Scan for the cell matching the given text and deliver its (X, Y) coordinate at center. 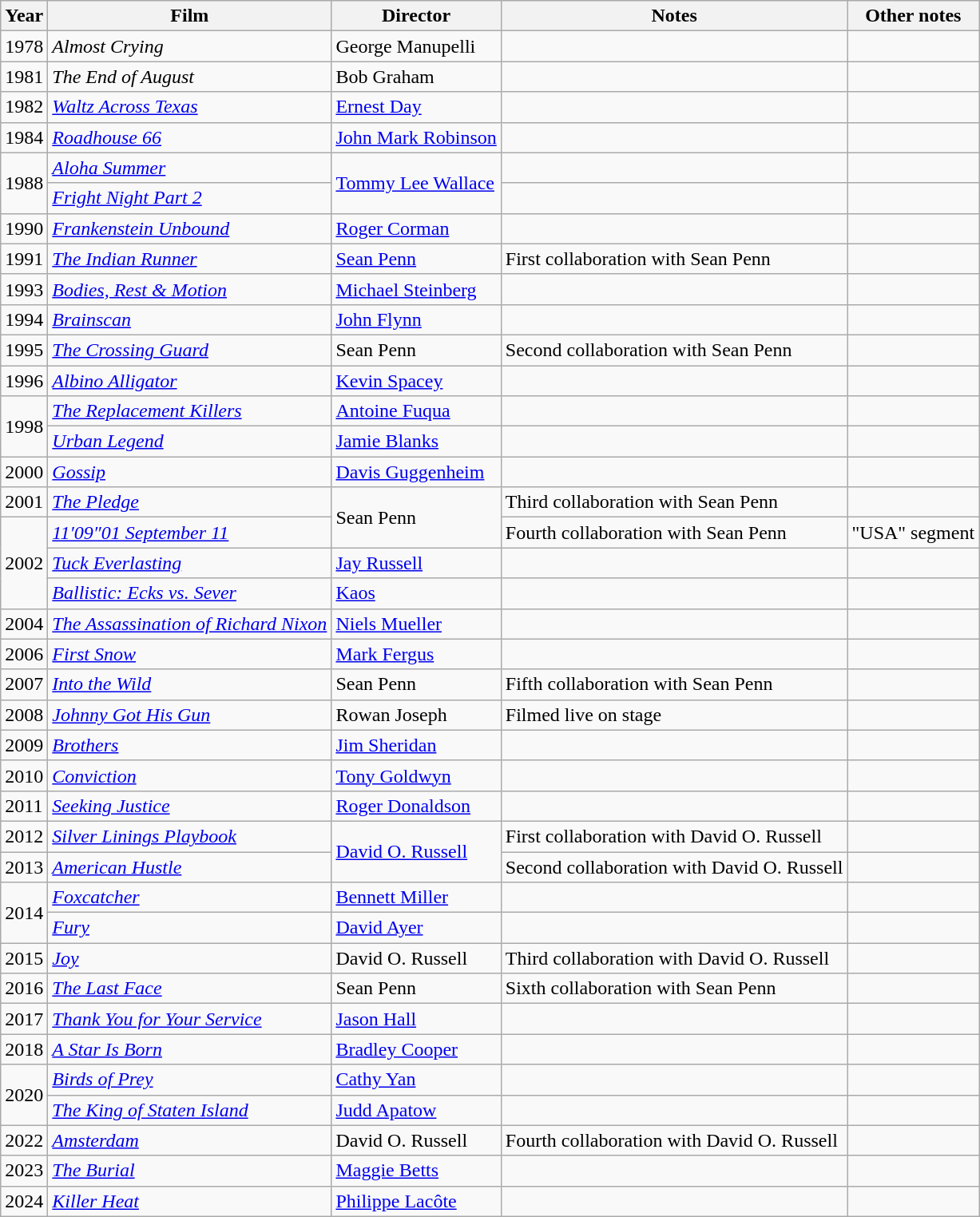
Fourth collaboration with David O. Russell (674, 1140)
Fifth collaboration with Sean Penn (674, 684)
The Crossing Guard (190, 350)
1988 (24, 183)
2013 (24, 866)
2014 (24, 913)
1984 (24, 137)
Waltz Across Texas (190, 107)
The King of Staten Island (190, 1110)
Rowan Joseph (416, 715)
Amsterdam (190, 1140)
Second collaboration with David O. Russell (674, 866)
2006 (24, 654)
1990 (24, 228)
Kevin Spacey (416, 381)
2018 (24, 1049)
Film (190, 16)
1991 (24, 259)
Jim Sheridan (416, 745)
Third collaboration with David O. Russell (674, 958)
Gossip (190, 472)
Tuck Everlasting (190, 563)
John Flynn (416, 319)
2016 (24, 989)
Judd Apatow (416, 1110)
1996 (24, 381)
2004 (24, 624)
Roadhouse 66 (190, 137)
Urban Legend (190, 442)
Notes (674, 16)
Albino Alligator (190, 381)
1993 (24, 289)
David Ayer (416, 928)
2015 (24, 958)
Cathy Yan (416, 1080)
Brothers (190, 745)
2008 (24, 715)
2001 (24, 502)
Fury (190, 928)
The Burial (190, 1171)
Jamie Blanks (416, 442)
2012 (24, 836)
2011 (24, 806)
Bradley Cooper (416, 1049)
George Manupelli (416, 46)
Into the Wild (190, 684)
1978 (24, 46)
Michael Steinberg (416, 289)
Joy (190, 958)
Bob Graham (416, 77)
Tommy Lee Wallace (416, 183)
1994 (24, 319)
2023 (24, 1171)
Antoine Fuqua (416, 411)
The Pledge (190, 502)
Niels Mueller (416, 624)
Jason Hall (416, 1019)
Roger Donaldson (416, 806)
Second collaboration with Sean Penn (674, 350)
Frankenstein Unbound (190, 228)
A Star Is Born (190, 1049)
Kaos (416, 593)
Jay Russell (416, 563)
Seeking Justice (190, 806)
The Indian Runner (190, 259)
Brainscan (190, 319)
Other notes (914, 16)
2017 (24, 1019)
Bodies, Rest & Motion (190, 289)
The Last Face (190, 989)
1982 (24, 107)
Johnny Got His Gun (190, 715)
Foxcatcher (190, 898)
American Hustle (190, 866)
Sixth collaboration with Sean Penn (674, 989)
Ballistic: Ecks vs. Sever (190, 593)
Birds of Prey (190, 1080)
First Snow (190, 654)
First collaboration with Sean Penn (674, 259)
The Assassination of Richard Nixon (190, 624)
Aloha Summer (190, 168)
Bennett Miller (416, 898)
Third collaboration with Sean Penn (674, 502)
Fright Night Part 2 (190, 198)
Year (24, 16)
1995 (24, 350)
Davis Guggenheim (416, 472)
Ernest Day (416, 107)
2007 (24, 684)
Thank You for Your Service (190, 1019)
1981 (24, 77)
2024 (24, 1201)
The End of August (190, 77)
Almost Crying (190, 46)
Philippe Lacôte (416, 1201)
Silver Linings Playbook (190, 836)
Filmed live on stage (674, 715)
"USA" segment (914, 533)
Fourth collaboration with Sean Penn (674, 533)
2010 (24, 775)
2022 (24, 1140)
2000 (24, 472)
Tony Goldwyn (416, 775)
2009 (24, 745)
Roger Corman (416, 228)
2002 (24, 563)
First collaboration with David O. Russell (674, 836)
11′09″01 September 11 (190, 533)
Maggie Betts (416, 1171)
John Mark Robinson (416, 137)
Mark Fergus (416, 654)
The Replacement Killers (190, 411)
Conviction (190, 775)
Killer Heat (190, 1201)
2020 (24, 1095)
1998 (24, 426)
Director (416, 16)
